Detect which cell encompasses the target text, then output its (x, y) center coordinate. 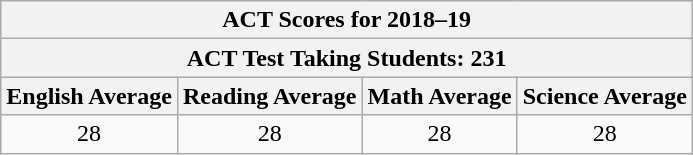
Math Average (440, 96)
ACT Test Taking Students: 231 (347, 58)
Science Average (604, 96)
ACT Scores for 2018–19 (347, 20)
Reading Average (270, 96)
English Average (90, 96)
